Scan for the cell matching the given text and deliver its [x, y] coordinate at center. 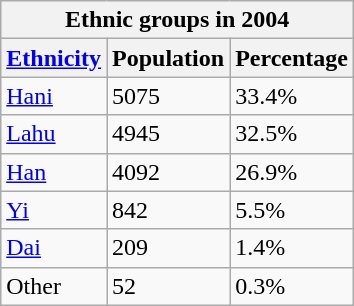
26.9% [292, 172]
5.5% [292, 210]
4092 [168, 172]
33.4% [292, 96]
Percentage [292, 58]
5075 [168, 96]
52 [168, 286]
4945 [168, 134]
842 [168, 210]
32.5% [292, 134]
1.4% [292, 248]
Ethnic groups in 2004 [178, 20]
Han [54, 172]
Population [168, 58]
Ethnicity [54, 58]
Other [54, 286]
Lahu [54, 134]
Dai [54, 248]
Hani [54, 96]
0.3% [292, 286]
Yi [54, 210]
209 [168, 248]
